Pinpoint the cell where the given text exists, returning its (x, y) midpoint coordinate. 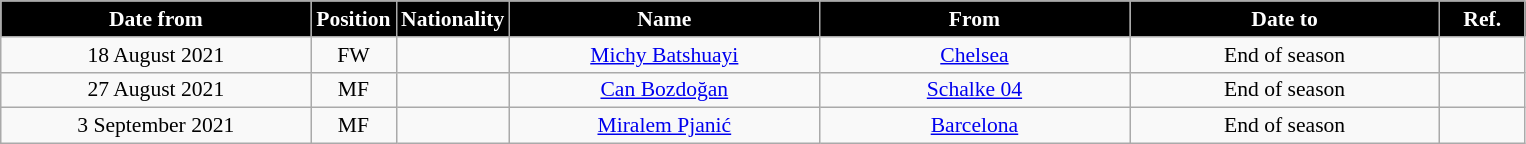
Can Bozdoğan (664, 90)
Barcelona (974, 126)
From (974, 19)
Michy Batshuayi (664, 55)
FW (354, 55)
Ref. (1482, 19)
Nationality (452, 19)
Chelsea (974, 55)
Position (354, 19)
Date to (1285, 19)
Name (664, 19)
27 August 2021 (156, 90)
Date from (156, 19)
Schalke 04 (974, 90)
Miralem Pjanić (664, 126)
3 September 2021 (156, 126)
18 August 2021 (156, 55)
